Scan for the cell matching the given text and deliver its (X, Y) coordinate at center. 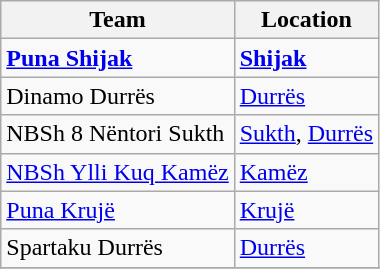
Spartaku Durrës (118, 248)
Kamëz (306, 172)
Team (118, 20)
NBSh 8 Nëntori Sukth (118, 134)
Puna Krujë (118, 210)
Shijak (306, 58)
Location (306, 20)
Puna Shijak (118, 58)
Sukth, Durrës (306, 134)
NBSh Ylli Kuq Kamëz (118, 172)
Dinamo Durrës (118, 96)
Krujë (306, 210)
